Determine the (x, y) coordinate at the center of the cell enclosing the given text.  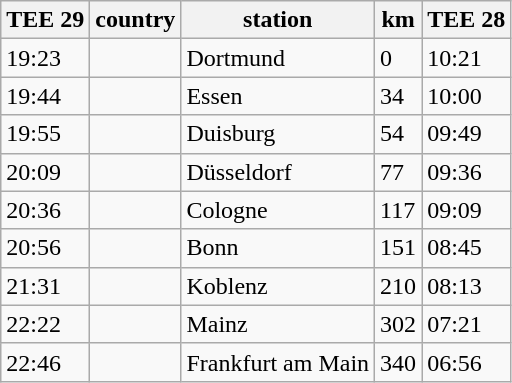
Koblenz (278, 286)
Dortmund (278, 58)
19:55 (46, 134)
Cologne (278, 210)
22:22 (46, 324)
0 (398, 58)
Frankfurt am Main (278, 362)
06:56 (466, 362)
19:44 (46, 96)
Essen (278, 96)
Bonn (278, 248)
302 (398, 324)
20:56 (46, 248)
340 (398, 362)
77 (398, 172)
07:21 (466, 324)
20:09 (46, 172)
21:31 (46, 286)
34 (398, 96)
54 (398, 134)
10:21 (466, 58)
08:45 (466, 248)
TEE 28 (466, 20)
210 (398, 286)
19:23 (46, 58)
09:49 (466, 134)
km (398, 20)
09:36 (466, 172)
Mainz (278, 324)
TEE 29 (46, 20)
station (278, 20)
10:00 (466, 96)
151 (398, 248)
22:46 (46, 362)
Düsseldorf (278, 172)
08:13 (466, 286)
117 (398, 210)
20:36 (46, 210)
country (136, 20)
Duisburg (278, 134)
09:09 (466, 210)
